Identify which cell holds the provided text, then report its [X, Y] central coordinate. 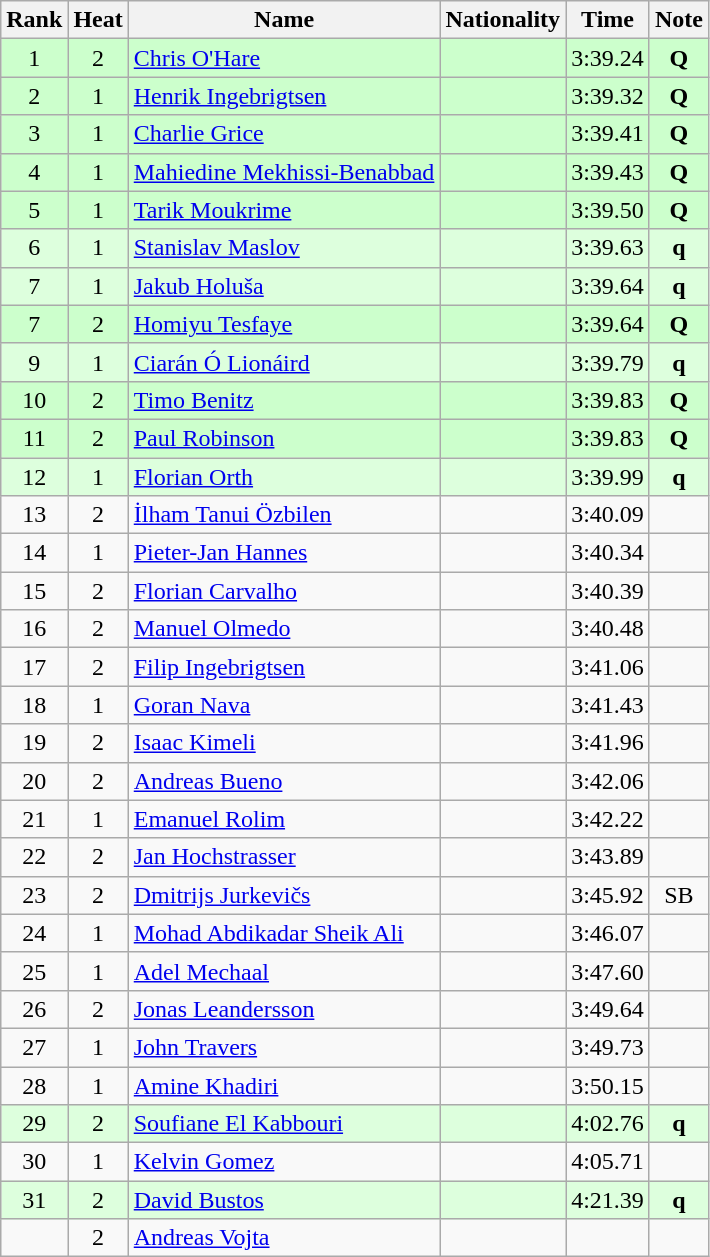
4:02.76 [608, 1124]
3:40.09 [608, 515]
3:46.07 [608, 933]
Goran Nava [284, 705]
3:39.99 [608, 477]
John Travers [284, 1047]
21 [34, 819]
3 [34, 134]
30 [34, 1162]
Kelvin Gomez [284, 1162]
3:45.92 [608, 895]
3:42.22 [608, 819]
26 [34, 1009]
3:43.89 [608, 857]
Pieter-Jan Hannes [284, 553]
29 [34, 1124]
Time [608, 20]
Amine Khadiri [284, 1085]
Emanuel Rolim [284, 819]
3:49.73 [608, 1047]
Timo Benitz [284, 400]
Name [284, 20]
Florian Carvalho [284, 591]
18 [34, 705]
Homiyu Tesfaye [284, 324]
4:05.71 [608, 1162]
4:21.39 [608, 1200]
19 [34, 743]
3:41.43 [608, 705]
3:39.50 [608, 210]
Filip Ingebrigtsen [284, 667]
27 [34, 1047]
9 [34, 362]
Florian Orth [284, 477]
4 [34, 172]
Soufiane El Kabbouri [284, 1124]
3:39.41 [608, 134]
28 [34, 1085]
5 [34, 210]
Stanislav Maslov [284, 248]
Charlie Grice [284, 134]
Rank [34, 20]
Jan Hochstrasser [284, 857]
23 [34, 895]
Isaac Kimeli [284, 743]
3:39.32 [608, 96]
3:39.79 [608, 362]
3:40.39 [608, 591]
20 [34, 781]
3:39.63 [608, 248]
Dmitrijs Jurkevičs [284, 895]
25 [34, 971]
SB [678, 895]
10 [34, 400]
Adel Mechaal [284, 971]
Henrik Ingebrigtsen [284, 96]
31 [34, 1200]
15 [34, 591]
3:40.34 [608, 553]
3:40.48 [608, 629]
17 [34, 667]
Mohad Abdikadar Sheik Ali [284, 933]
3:50.15 [608, 1085]
3:41.06 [608, 667]
3:41.96 [608, 743]
3:49.64 [608, 1009]
Tarik Moukrime [284, 210]
13 [34, 515]
3:39.24 [608, 58]
3:39.43 [608, 172]
14 [34, 553]
Jonas Leandersson [284, 1009]
Paul Robinson [284, 438]
6 [34, 248]
16 [34, 629]
12 [34, 477]
Jakub Holuša [284, 286]
Note [678, 20]
Ciarán Ó Lionáird [284, 362]
3:47.60 [608, 971]
3:42.06 [608, 781]
Heat [98, 20]
Andreas Vojta [284, 1238]
Nationality [503, 20]
Mahiedine Mekhissi-Benabbad [284, 172]
Manuel Olmedo [284, 629]
David Bustos [284, 1200]
Chris O'Hare [284, 58]
22 [34, 857]
İlham Tanui Özbilen [284, 515]
24 [34, 933]
11 [34, 438]
Andreas Bueno [284, 781]
